From the cell containing the given text, extract its center point as [X, Y] coordinate. 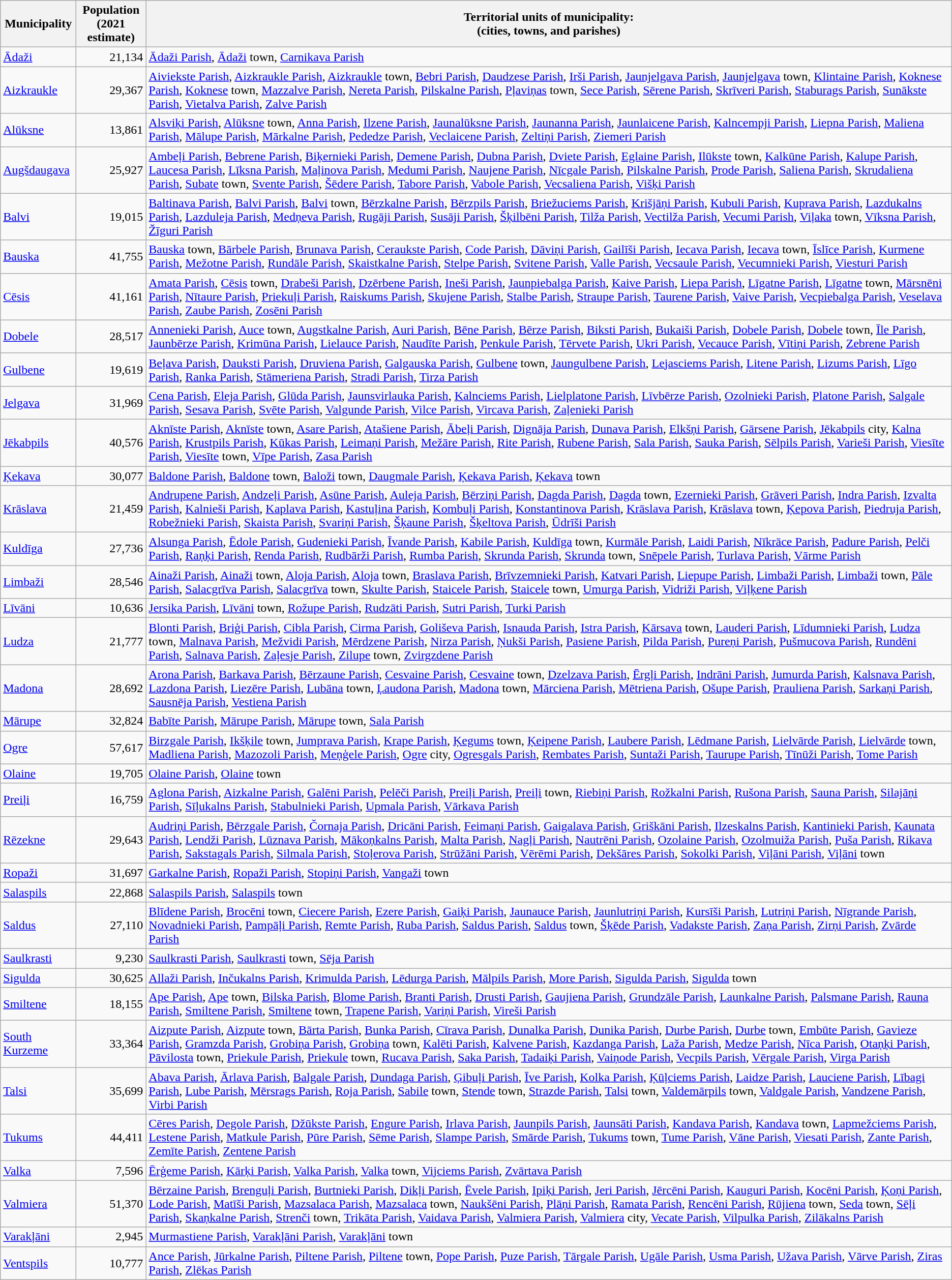
Allaži Parish, Inčukalns Parish, Krimulda Parish, Lēdurga Parish, Mālpils Parish, More Parish, Sigulda Parish, Sigulda town [549, 978]
Līvāni [39, 608]
Gulbene [39, 369]
35,699 [111, 1091]
Jelgava [39, 403]
Kuldīga [39, 549]
Preiļi [39, 799]
21,134 [111, 57]
30,077 [111, 475]
27,110 [111, 925]
19,705 [111, 773]
Smiltene [39, 1004]
18,155 [111, 1004]
Talsi [39, 1091]
Madona [39, 688]
Valmiera [39, 1204]
Ādaži [39, 57]
Dobele [39, 337]
21,777 [111, 641]
21,459 [111, 509]
Saulkrasti Parish, Saulkrasti town, Sēja Parish [549, 958]
27,736 [111, 549]
Salaspils [39, 892]
28,517 [111, 337]
10,777 [111, 1263]
Bauska [39, 256]
41,161 [111, 296]
Ādaži Parish, Ādaži town, Carnikava Parish [549, 57]
Valka [39, 1171]
Ropaži [39, 873]
Territorial units of municipality: (cities, towns, and parishes) [549, 24]
40,576 [111, 442]
Mārupe [39, 721]
30,625 [111, 978]
Alūksne [39, 130]
South Kurzeme [39, 1044]
Ērģeme Parish, Kārķi Parish, Valka Parish, Valka town, Vijciems Parish, Zvārtava Parish [549, 1171]
19,015 [111, 217]
57,617 [111, 748]
9,230 [111, 958]
Saldus [39, 925]
Cēsis [39, 296]
Olaine [39, 773]
22,868 [111, 892]
29,367 [111, 90]
51,370 [111, 1204]
31,697 [111, 873]
28,692 [111, 688]
Sigulda [39, 978]
Garkalne Parish, Ropaži Parish, Stopiņi Parish, Vangaži town [549, 873]
13,861 [111, 130]
Saulkrasti [39, 958]
Ventspils [39, 1263]
Jersika Parish, Līvāni town, Rožupe Parish, Rudzāti Parish, Sutri Parish, Turki Parish [549, 608]
41,755 [111, 256]
Jēkabpils [39, 442]
7,596 [111, 1171]
Municipality [39, 24]
Ogre [39, 748]
2,945 [111, 1237]
33,364 [111, 1044]
Varakļāni [39, 1237]
32,824 [111, 721]
Tukums [39, 1138]
Baldone Parish, Baldone town, Baloži town, Daugmale Parish, Ķekava Parish, Ķekava town [549, 475]
Murmastiene Parish, Varakļāni Parish, Varakļāni town [549, 1237]
Babīte Parish, Mārupe Parish, Mārupe town, Sala Parish [549, 721]
44,411 [111, 1138]
28,546 [111, 582]
29,643 [111, 840]
16,759 [111, 799]
Augšdaugava [39, 170]
Ķekava [39, 475]
Salaspils Parish, Salaspils town [549, 892]
Ludza [39, 641]
Krāslava [39, 509]
Aizkraukle [39, 90]
Balvi [39, 217]
Population(2021 estimate) [111, 24]
10,636 [111, 608]
Rēzekne [39, 840]
19,619 [111, 369]
31,969 [111, 403]
25,927 [111, 170]
Olaine Parish, Olaine town [549, 773]
Limbaži [39, 582]
